Find where the given text appears and provide that cell's center as [x, y] coordinate. 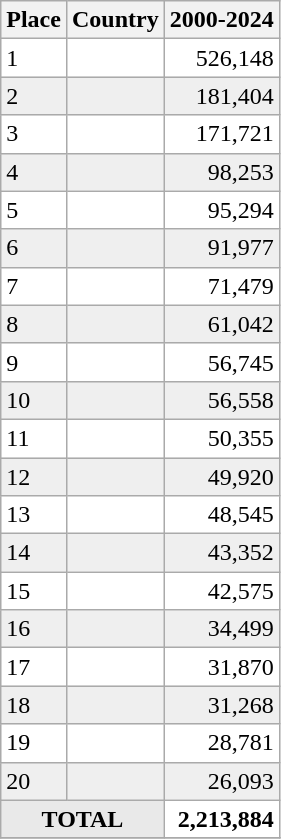
14 [34, 553]
10 [34, 400]
Country [115, 20]
2,213,884 [222, 819]
11 [34, 438]
5 [34, 210]
61,042 [222, 324]
15 [34, 591]
31,268 [222, 705]
6 [34, 248]
91,977 [222, 248]
49,920 [222, 477]
31,870 [222, 667]
56,558 [222, 400]
48,545 [222, 515]
9 [34, 362]
34,499 [222, 629]
TOTAL [82, 819]
18 [34, 705]
13 [34, 515]
50,355 [222, 438]
28,781 [222, 743]
12 [34, 477]
1 [34, 58]
42,575 [222, 591]
7 [34, 286]
526,148 [222, 58]
171,721 [222, 134]
19 [34, 743]
95,294 [222, 210]
16 [34, 629]
3 [34, 134]
17 [34, 667]
181,404 [222, 96]
2 [34, 96]
2000-2024 [222, 20]
43,352 [222, 553]
4 [34, 172]
26,093 [222, 781]
Place [34, 20]
20 [34, 781]
71,479 [222, 286]
56,745 [222, 362]
8 [34, 324]
98,253 [222, 172]
